Search for the cell housing the specified text and yield its (X, Y) center coordinate. 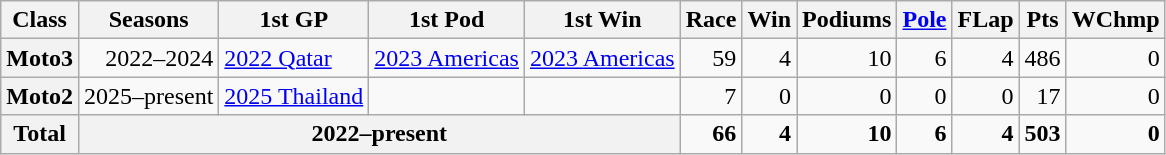
503 (1042, 134)
17 (1042, 96)
1st Pod (447, 20)
2025–present (148, 96)
WChmp (1116, 20)
Class (40, 20)
59 (711, 58)
FLap (986, 20)
2022–present (379, 134)
Race (711, 20)
2025 Thailand (294, 96)
486 (1042, 58)
1st Win (602, 20)
2022 Qatar (294, 58)
Moto3 (40, 58)
1st GP (294, 20)
Pts (1042, 20)
66 (711, 134)
Moto2 (40, 96)
Seasons (148, 20)
Total (40, 134)
2022–2024 (148, 58)
Podiums (847, 20)
Pole (924, 20)
7 (711, 96)
Win (770, 20)
